Determine the (X, Y) coordinate at the center of the cell enclosing the given text.  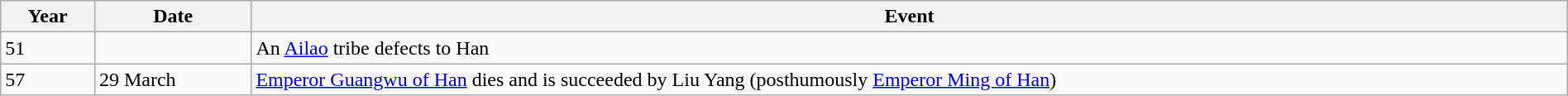
Year (48, 17)
Event (910, 17)
Emperor Guangwu of Han dies and is succeeded by Liu Yang (posthumously Emperor Ming of Han) (910, 79)
An Ailao tribe defects to Han (910, 48)
57 (48, 79)
51 (48, 48)
Date (172, 17)
29 March (172, 79)
